Identify which cell holds the provided text, then report its (X, Y) central coordinate. 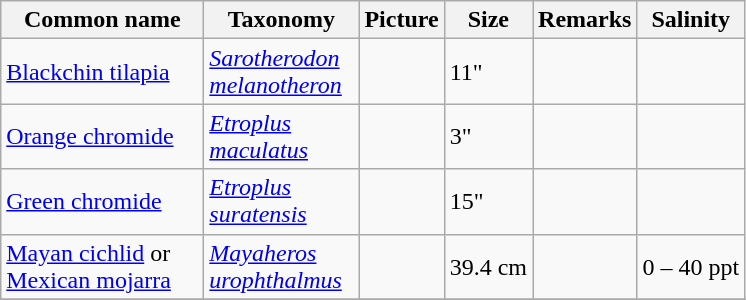
3" (488, 136)
Size (488, 20)
Common name (102, 20)
Taxonomy (282, 20)
0 – 40 ppt (691, 266)
Mayan cichlid or Mexican mojarra (102, 266)
39.4 cm (488, 266)
15" (488, 202)
Picture (402, 20)
Green chromide (102, 202)
Etroplus maculatus (282, 136)
Remarks (585, 20)
Etroplus suratensis (282, 202)
Orange chromide (102, 136)
Salinity (691, 20)
11" (488, 72)
Mayaheros urophthalmus (282, 266)
Blackchin tilapia (102, 72)
Sarotherodon melanotheron (282, 72)
